Find where the given text appears and provide that cell's center as (x, y) coordinate. 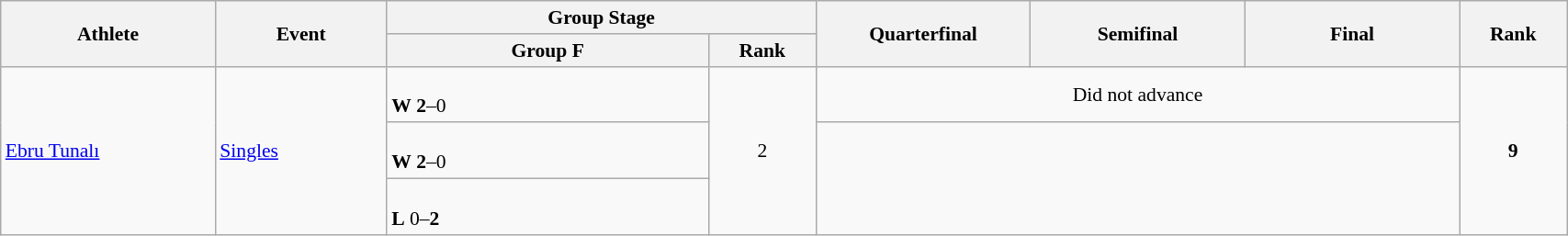
2 (762, 151)
Did not advance (1137, 94)
9 (1514, 151)
Group Stage (601, 17)
Quarterfinal (923, 33)
L 0–2 (547, 208)
Singles (301, 151)
Group F (547, 51)
Final (1352, 33)
Ebru Tunalı (108, 151)
Semifinal (1138, 33)
Athlete (108, 33)
Event (301, 33)
